Determine the [x, y] coordinate at the center of the cell enclosing the given text.  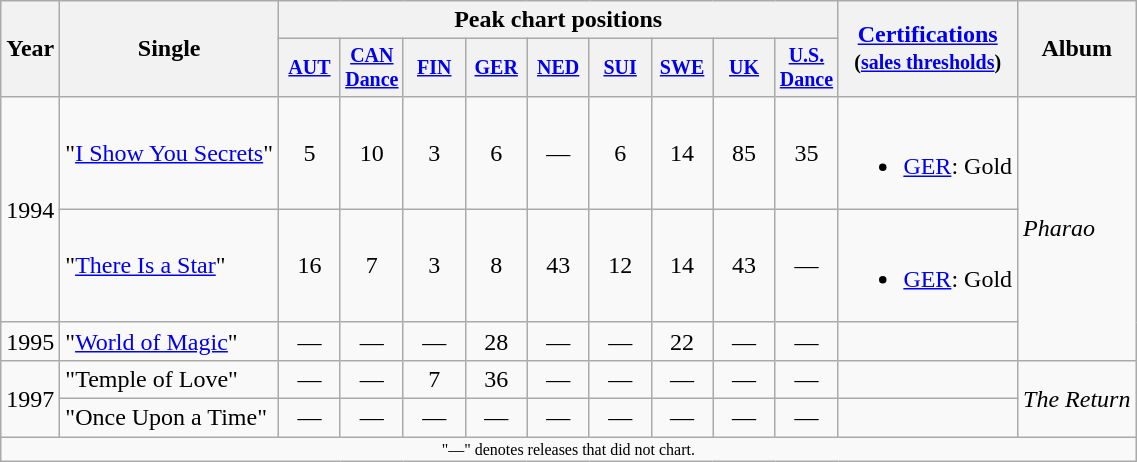
FIN [434, 68]
SUI [620, 68]
SWE [682, 68]
16 [309, 266]
"I Show You Secrets" [170, 152]
"World of Magic" [170, 341]
1994 [30, 209]
GER [496, 68]
The Return [1077, 398]
NED [558, 68]
Single [170, 49]
AUT [309, 68]
"There Is a Star" [170, 266]
10 [372, 152]
Pharao [1077, 228]
U.S.Dance [806, 68]
28 [496, 341]
"Temple of Love" [170, 379]
12 [620, 266]
8 [496, 266]
1995 [30, 341]
5 [309, 152]
36 [496, 379]
Year [30, 49]
1997 [30, 398]
85 [744, 152]
CANDance [372, 68]
35 [806, 152]
Peak chart positions [558, 20]
"—" denotes releases that did not chart. [568, 449]
Certifications(sales thresholds) [928, 49]
Album [1077, 49]
22 [682, 341]
UK [744, 68]
"Once Upon a Time" [170, 418]
